Find where the given text appears and provide that cell's center as (X, Y) coordinate. 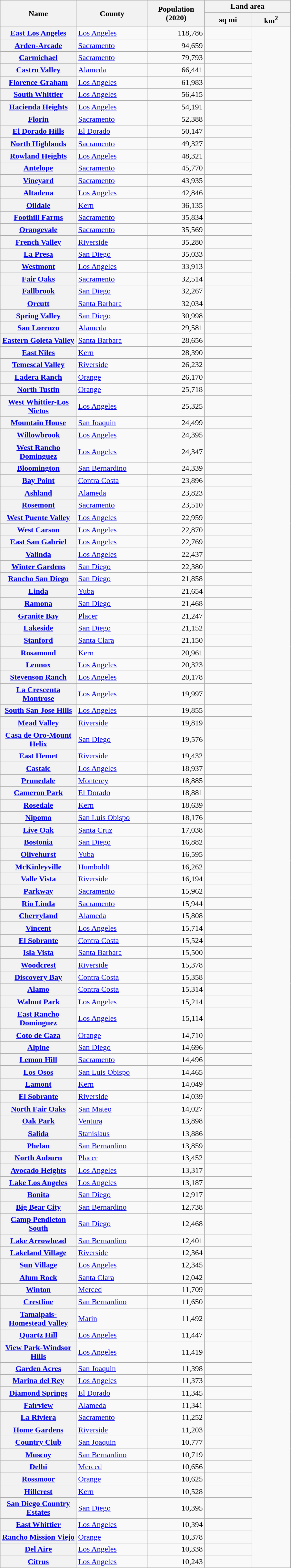
21,654 (176, 591)
50,147 (176, 131)
32,514 (176, 279)
43,935 (176, 180)
15,944 (176, 904)
West Puente Valley (38, 518)
Ashland (38, 493)
Country Club (38, 1442)
15,962 (176, 891)
Oak Park (38, 1121)
Rancho Mission Viejo (38, 1537)
23,896 (176, 481)
13,452 (176, 1158)
Bonita (38, 1195)
10,625 (176, 1479)
Home Gardens (38, 1430)
Ramona (38, 603)
Lamont (38, 1084)
14,039 (176, 1097)
15,358 (176, 977)
35,569 (176, 230)
61,983 (176, 82)
Lakeland Village (38, 1253)
18,937 (176, 768)
16,595 (176, 854)
12,401 (176, 1240)
22,959 (176, 518)
23,823 (176, 493)
Diamond Springs (38, 1393)
Rosemont (38, 505)
Rancho San Diego (38, 579)
Carmichael (38, 57)
12,042 (176, 1277)
Valle Vista (38, 879)
Winter Gardens (38, 567)
66,441 (176, 70)
Mountain House (38, 423)
Ladera Ranch (38, 377)
Linda (38, 591)
Cherryland (38, 916)
Big Bear City (38, 1207)
Coto de Caza (38, 1035)
12,917 (176, 1195)
12,738 (176, 1207)
13,898 (176, 1121)
18,885 (176, 781)
Muscoy (38, 1454)
Stanford (38, 640)
San Lorenzo (38, 328)
25,718 (176, 389)
North Highlands (38, 144)
Bloomington (38, 468)
21,152 (176, 628)
Del Aire (38, 1549)
Stevenson Ranch (38, 677)
East Hemet (38, 756)
Sun Village (38, 1265)
Alum Rock (38, 1277)
Citrus (38, 1562)
Winton (38, 1289)
Fair Oaks (38, 279)
11,345 (176, 1393)
11,419 (176, 1352)
10,378 (176, 1537)
Alpine (38, 1047)
Fairview (38, 1405)
11,398 (176, 1368)
San Mateo (112, 1109)
Bay Point (38, 481)
12,468 (176, 1224)
35,834 (176, 217)
Vineyard (38, 180)
17,038 (176, 830)
19,997 (176, 694)
Antelope (38, 168)
Lakeside (38, 628)
Discovery Bay (38, 977)
35,033 (176, 254)
East San Gabriel (38, 542)
Hacienda Heights (38, 107)
Land area (247, 6)
Castaic (38, 768)
Rowland Heights (38, 156)
East Los Angeles (38, 33)
24,499 (176, 423)
West Whittier-Los Nietos (38, 406)
15,314 (176, 989)
Hillcrest (38, 1491)
15,714 (176, 928)
Nipomo (38, 817)
Bostonia (38, 842)
22,437 (176, 554)
Eastern Goleta Valley (38, 340)
Isla Vista (38, 953)
11,492 (176, 1318)
28,656 (176, 340)
Spring Valley (38, 316)
Ventura (112, 1121)
24,339 (176, 468)
East Rancho Dominguez (38, 1018)
Stanislaus (112, 1133)
Orcutt (38, 303)
10,394 (176, 1525)
Quartz Hill (38, 1335)
21,150 (176, 640)
22,870 (176, 530)
Willowbrook (38, 435)
23,510 (176, 505)
Alamo (38, 989)
Phelan (38, 1146)
Westmont (38, 267)
12,364 (176, 1253)
13,886 (176, 1133)
20,961 (176, 652)
Casa de Oro-Mount Helix (38, 739)
26,232 (176, 365)
Name (38, 14)
Los Osos (38, 1072)
21,468 (176, 603)
El Dorado Hills (38, 131)
North Auburn (38, 1158)
11,252 (176, 1418)
12,345 (176, 1265)
29,581 (176, 328)
Valinda (38, 554)
22,769 (176, 542)
Mead Valley (38, 723)
26,170 (176, 377)
Cameron Park (38, 793)
11,203 (176, 1430)
Rio Linda (38, 904)
14,710 (176, 1035)
Delhi (38, 1467)
19,819 (176, 723)
11,650 (176, 1302)
Walnut Park (38, 1002)
West Rancho Dominguez (38, 451)
24,395 (176, 435)
15,378 (176, 965)
18,881 (176, 793)
15,114 (176, 1018)
28,390 (176, 353)
Tamalpais-Homestead Valley (38, 1318)
East Whittier (38, 1525)
56,415 (176, 95)
15,500 (176, 953)
km2 (271, 20)
15,524 (176, 940)
15,214 (176, 1002)
20,323 (176, 665)
16,194 (176, 879)
13,187 (176, 1183)
Altadena (38, 193)
La Presa (38, 254)
East Niles (38, 353)
Salida (38, 1133)
San Diego Country Estates (38, 1508)
North Fair Oaks (38, 1109)
16,882 (176, 842)
Parkway (38, 891)
La Riviera (38, 1418)
10,395 (176, 1508)
36,135 (176, 205)
118,786 (176, 33)
11,447 (176, 1335)
10,338 (176, 1549)
10,656 (176, 1467)
Santa Cruz (112, 830)
Woodcrest (38, 965)
30,998 (176, 316)
South Whittier (38, 95)
18,639 (176, 805)
Oildale (38, 205)
Lemon Hill (38, 1060)
County (112, 14)
14,049 (176, 1084)
15,808 (176, 916)
32,267 (176, 291)
14,465 (176, 1072)
25,325 (176, 406)
West Carson (38, 530)
Olivehurst (38, 854)
Rosedale (38, 805)
Florin (38, 119)
Marin (112, 1318)
11,341 (176, 1405)
52,388 (176, 119)
19,855 (176, 711)
Avocado Heights (38, 1170)
10,243 (176, 1562)
22,380 (176, 567)
10,528 (176, 1491)
11,373 (176, 1381)
11,709 (176, 1289)
32,034 (176, 303)
View Park-Windsor Hills (38, 1352)
54,191 (176, 107)
Vincent (38, 928)
Humboldt (112, 866)
16,262 (176, 866)
48,321 (176, 156)
Fallbrook (38, 291)
21,247 (176, 616)
Granite Bay (38, 616)
Lake Arrowhead (38, 1240)
South San Jose Hills (38, 711)
14,027 (176, 1109)
14,696 (176, 1047)
45,770 (176, 168)
Marina del Rey (38, 1381)
10,719 (176, 1454)
Temescal Valley (38, 365)
35,280 (176, 242)
Crestline (38, 1302)
42,846 (176, 193)
20,178 (176, 677)
Garden Acres (38, 1368)
Lake Los Angeles (38, 1183)
13,859 (176, 1146)
Florence-Graham (38, 82)
Castro Valley (38, 70)
North Tustin (38, 389)
13,317 (176, 1170)
Population (2020) (176, 14)
18,176 (176, 817)
Monterey (112, 781)
La Crescenta Montrose (38, 694)
French Valley (38, 242)
24,347 (176, 451)
10,777 (176, 1442)
Rossmoor (38, 1479)
Arden-Arcade (38, 45)
49,327 (176, 144)
sq mi (228, 20)
33,913 (176, 267)
McKinleyville (38, 866)
79,793 (176, 57)
14,496 (176, 1060)
21,858 (176, 579)
19,432 (176, 756)
Live Oak (38, 830)
Orangevale (38, 230)
Rosamond (38, 652)
Lennox (38, 665)
19,576 (176, 739)
Camp Pendleton South (38, 1224)
Prunedale (38, 781)
Foothill Farms (38, 217)
94,659 (176, 45)
